Extract the [X, Y] coordinate from the center of the cell holding the provided text.  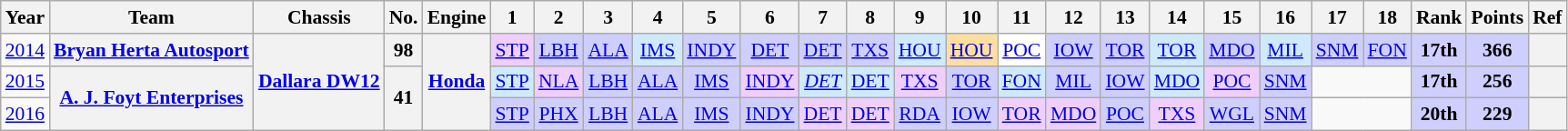
Honda [457, 82]
2014 [25, 50]
NLA [558, 82]
3 [608, 17]
7 [823, 17]
256 [1497, 82]
17 [1337, 17]
229 [1497, 115]
2016 [25, 115]
98 [404, 50]
Chassis [319, 17]
Rank [1439, 17]
5 [711, 17]
6 [769, 17]
10 [971, 17]
Points [1497, 17]
RDA [920, 115]
Bryan Herta Autosport [151, 50]
13 [1124, 17]
2015 [25, 82]
No. [404, 17]
8 [870, 17]
Engine [457, 17]
WGL [1231, 115]
41 [404, 98]
12 [1073, 17]
Team [151, 17]
366 [1497, 50]
14 [1177, 17]
Ref [1547, 17]
A. J. Foyt Enterprises [151, 98]
16 [1286, 17]
9 [920, 17]
2 [558, 17]
Dallara DW12 [319, 82]
11 [1022, 17]
20th [1439, 115]
4 [658, 17]
1 [511, 17]
PHX [558, 115]
15 [1231, 17]
Year [25, 17]
18 [1388, 17]
